Detect which cell encompasses the target text, then output its [x, y] center coordinate. 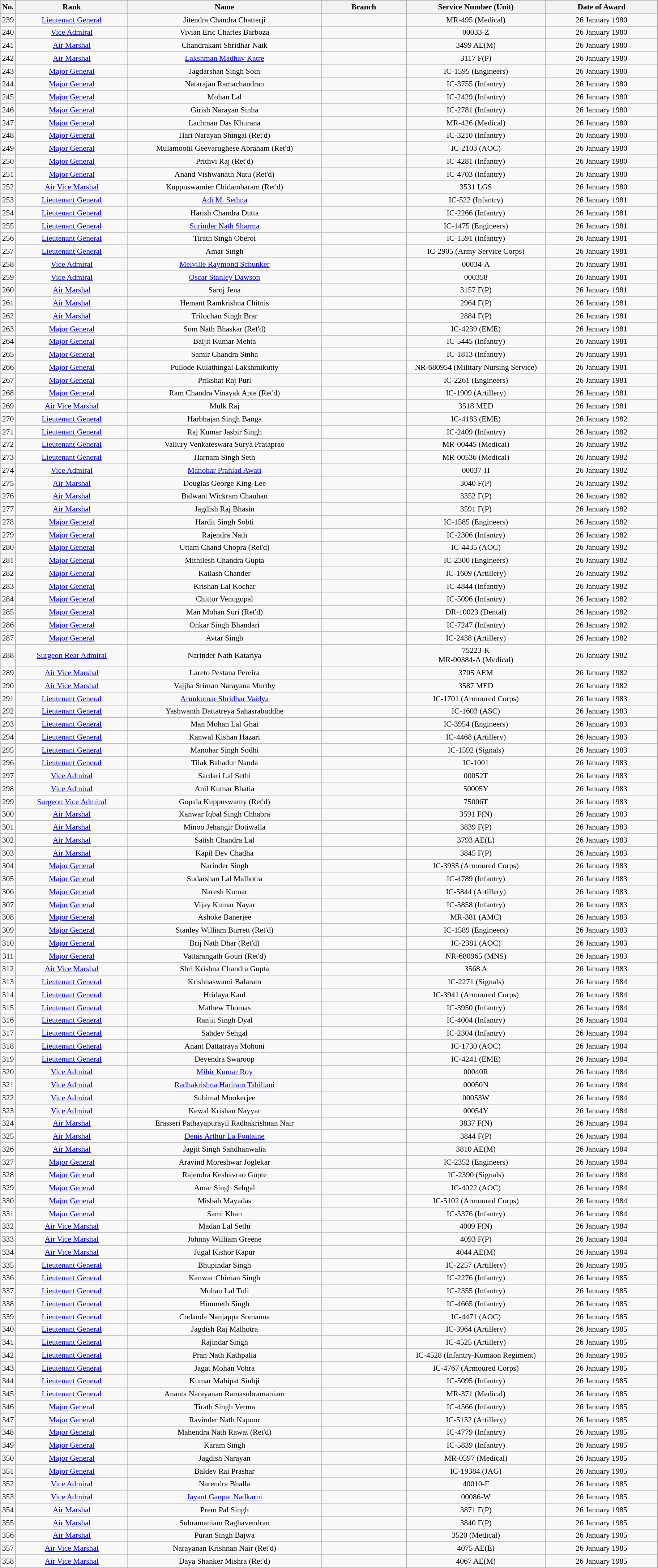
Samir Chandra Sinha [224, 355]
332 [8, 1226]
Minoo Jehangir Dotiwalla [224, 827]
Date of Award [602, 7]
Baljit Kumar Mehta [224, 342]
337 [8, 1291]
IC-2381 (AOC) [476, 943]
279 [8, 535]
Prithvi Raj (Ret'd) [224, 162]
IC-2266 (Infantry) [476, 213]
342 [8, 1355]
248 [8, 136]
Avtar Singh [224, 638]
275 [8, 483]
4044 AE(M) [476, 1252]
297 [8, 776]
267 [8, 380]
00037-H [476, 471]
291 [8, 699]
Lakshman Madhav Katre [224, 59]
MR-371 (Medical) [476, 1394]
349 [8, 1445]
MR-495 (Medical) [476, 20]
00052T [476, 776]
Jagdarshan Singh Soin [224, 71]
317 [8, 1033]
Mihir Kumar Roy [224, 1072]
Kanwar Chiman Singh [224, 1278]
Vallury Venkateswara Surya Prataprao [224, 445]
00040R [476, 1072]
Rank [72, 7]
Arunkumar Shridhar Vaidya [224, 699]
Misbah Mayadas [224, 1201]
IC-1591 (Infantry) [476, 239]
IC-4566 (Infantry) [476, 1407]
Kanwal Kishan Hazari [224, 737]
IC-2300 (Engineers) [476, 561]
IC-3210 (Infantry) [476, 136]
Mohan Lal [224, 97]
330 [8, 1201]
NR-680954 (Military Nursing Service) [476, 368]
Rajindar Singh [224, 1342]
302 [8, 840]
252 [8, 187]
Brij Nath Dhar (Ret'd) [224, 943]
Surgeon Rear Admiral [72, 655]
Surinder Nath Sharma [224, 226]
249 [8, 149]
264 [8, 342]
Radhakrishna Hariram Tahiliani [224, 1085]
3352 F(P) [476, 496]
Shri Krishna Chandra Gupta [224, 969]
Rajendra Nath [224, 535]
3499 AE(M) [476, 46]
253 [8, 200]
MR-0597 (Medical) [476, 1458]
3837 F(N) [476, 1123]
IC-1609 (Artillery) [476, 574]
287 [8, 638]
40010-F [476, 1484]
2884 F(P) [476, 316]
288 [8, 655]
IC-2429 (Infantry) [476, 97]
265 [8, 355]
304 [8, 866]
Branch [364, 7]
324 [8, 1123]
331 [8, 1214]
Ranjit Singh Dyal [224, 1020]
276 [8, 496]
IC-2306 (Infantry) [476, 535]
Som Nath Bhaskar (Ret'd) [224, 329]
327 [8, 1162]
Prikshat Raj Puri [224, 380]
Service Number (Unit) [476, 7]
311 [8, 956]
NR-680965 (MNS) [476, 956]
259 [8, 277]
IC-522 (Infantry) [476, 200]
Vivian Eric Charles Barboza [224, 33]
Manohar Singh Sodhi [224, 750]
310 [8, 943]
263 [8, 329]
Hari Narayan Shingal (Ret'd) [224, 136]
DR-10023 (Dental) [476, 612]
240 [8, 33]
Puran Singh Bajwa [224, 1535]
Tirath Singh Oberoi [224, 239]
277 [8, 509]
Name [224, 7]
318 [8, 1046]
268 [8, 393]
IC-5445 (Infantry) [476, 342]
IC-2409 (Infantry) [476, 432]
IC-3950 (Infantry) [476, 1008]
Tirath Singh Verma [224, 1407]
IC-7247 (Infantry) [476, 625]
283 [8, 586]
256 [8, 239]
Ananta Narayanan Ramasubramaniam [224, 1394]
Harish Chandra Dutta [224, 213]
241 [8, 46]
IC-1589 (Engineers) [476, 930]
IC-4767 (Armoured Corps) [476, 1368]
247 [8, 123]
00033-Z [476, 33]
282 [8, 574]
Man Mohan Lal Ghai [224, 724]
303 [8, 853]
Ashoke Banerjee [224, 917]
328 [8, 1175]
301 [8, 827]
Rajendra Keshavrao Gupte [224, 1175]
50005Y [476, 789]
IC-3941 (Armoured Corps) [476, 995]
Sardari Lal Sethi [224, 776]
Mulamootil Geevarughese Abraham (Ret'd) [224, 149]
257 [8, 252]
4093 F(P) [476, 1239]
IC-5095 (Infantry) [476, 1381]
IC-3964 (Artillery) [476, 1329]
Lareto Pestana Pereira [224, 673]
251 [8, 174]
Mahendra Nath Rawat (Ret'd) [224, 1432]
IC-2271 (Signals) [476, 982]
322 [8, 1098]
239 [8, 20]
340 [8, 1329]
294 [8, 737]
IC-2276 (Infantry) [476, 1278]
Kanwar Iqbal Singh Chhabra [224, 814]
3591 F(P) [476, 509]
Harbhajan Singh Banga [224, 419]
336 [8, 1278]
351 [8, 1471]
4009 F(N) [476, 1226]
Pullode Kulathingal Lakshmikutty [224, 368]
Baldev Rai Prashar [224, 1471]
Anil Kumar Bhatia [224, 789]
IC-5376 (Infantry) [476, 1214]
353 [8, 1497]
339 [8, 1317]
IC-3755 (Infantry) [476, 84]
Pran Nath Kathpalia [224, 1355]
Kailash Chander [224, 574]
IC-4844 (Infantry) [476, 586]
355 [8, 1523]
Kumar Mahipat Sinhji [224, 1381]
Aravind Moreshwar Joglekar [224, 1162]
246 [8, 110]
Devendra Swaroop [224, 1059]
IC-5858 (Infantry) [476, 905]
Gopala Kuppuswamy (Ret'd) [224, 802]
00053W [476, 1098]
Trilochan Singh Brar [224, 316]
IC-1475 (Engineers) [476, 226]
Balwant Wickram Chauhan [224, 496]
3871 F(P) [476, 1510]
Melville Raymond Schunker [224, 265]
Vijay Kumar Nayar [224, 905]
Krishnaswami Balaram [224, 982]
286 [8, 625]
IC-2905 (Army Service Corps) [476, 252]
IC-1001 [476, 763]
280 [8, 548]
3040 F(P) [476, 483]
278 [8, 522]
MR-381 (AMC) [476, 917]
000358 [476, 277]
357 [8, 1548]
320 [8, 1072]
Vajjha Sriman Narayana Murthy [224, 686]
IC-2352 (Engineers) [476, 1162]
2964 F(P) [476, 303]
Mulk Raj [224, 406]
4067 AE(M) [476, 1561]
3839 F(P) [476, 827]
00086-W [476, 1497]
290 [8, 686]
346 [8, 1407]
292 [8, 711]
IC-2103 (AOC) [476, 149]
IC-4239 (EME) [476, 329]
Amar Singh Sehgal [224, 1188]
3587 MED [476, 686]
IC-4528 (Infantry-Kumaon Regiment) [476, 1355]
306 [8, 892]
295 [8, 750]
Adi M. Sethna [224, 200]
312 [8, 969]
Natarajan Ramachandran [224, 84]
Jugal Kishor Kapur [224, 1252]
348 [8, 1432]
3705 AEM [476, 673]
273 [8, 458]
IC-1603 (ASC) [476, 711]
IC-4789 (Infantry) [476, 879]
313 [8, 982]
309 [8, 930]
IC-4241 (EME) [476, 1059]
307 [8, 905]
75223-KMR-00384-A (Medical) [476, 655]
Surgeon Vice Admiral [72, 802]
352 [8, 1484]
IC-4468 (Artillery) [476, 737]
Hardit Singh Sobti [224, 522]
00034-A [476, 265]
308 [8, 917]
245 [8, 97]
3591 F(N) [476, 814]
Johnny William Greene [224, 1239]
Jagat Mohan Vohra [224, 1368]
Girish Narayan Sinha [224, 110]
Subramaniam Raghavendran [224, 1523]
IC-2390 (Signals) [476, 1175]
Mathew Thomas [224, 1008]
IC-4281 (Infantry) [476, 162]
IC-5844 (Artillery) [476, 892]
298 [8, 789]
Satish Chandra Lal [224, 840]
Jagdish Raj Bhasin [224, 509]
Jayant Ganpat Nadkarni [224, 1497]
IC-5132 (Artillery) [476, 1420]
No. [8, 7]
323 [8, 1111]
IC-4525 (Artillery) [476, 1342]
Krishan Lal Kochar [224, 586]
Erasseri Pathayapurayil Radhakrishnan Nair [224, 1123]
Mithilesh Chandra Gupta [224, 561]
IC-1730 (AOC) [476, 1046]
Saroj Jena [224, 290]
258 [8, 265]
255 [8, 226]
3810 AE(M) [476, 1149]
Anand Vishwanath Natu (Ret'd) [224, 174]
262 [8, 316]
Yashwanth Dattatreya Sahasrabuddhe [224, 711]
IC-1595 (Engineers) [476, 71]
260 [8, 290]
345 [8, 1394]
3840 F(P) [476, 1523]
Subimal Mookerjee [224, 1098]
Madan Lal Sethi [224, 1226]
IC-4665 (Infantry) [476, 1304]
IC-4471 (AOC) [476, 1317]
289 [8, 673]
IC-4183 (EME) [476, 419]
Harnam Singh Seth [224, 458]
Vattarangath Gouri (Ret'd) [224, 956]
IC-4779 (Infantry) [476, 1432]
285 [8, 612]
3520 (Medical) [476, 1535]
281 [8, 561]
316 [8, 1020]
338 [8, 1304]
344 [8, 1381]
Oscar Stanley Dawson [224, 277]
3518 MED [476, 406]
Kewal Krishan Nayyar [224, 1111]
Prem Pal Singh [224, 1510]
3157 F(P) [476, 290]
266 [8, 368]
IC-2257 (Artillery) [476, 1265]
MR-00445 (Medical) [476, 445]
IC-2438 (Artillery) [476, 638]
Hemant Ramkrishna Chitnis [224, 303]
Hridaya Kaul [224, 995]
271 [8, 432]
296 [8, 763]
272 [8, 445]
3117 F(P) [476, 59]
Douglas George King-Lee [224, 483]
Amar Singh [224, 252]
321 [8, 1085]
356 [8, 1535]
Jagdish Raj Malhotra [224, 1329]
Sahdev Sehgal [224, 1033]
Anant Dattatraya Mohoni [224, 1046]
MR-426 (Medical) [476, 123]
Narendra Bhalla [224, 1484]
274 [8, 471]
329 [8, 1188]
Narinder Nath Katariya [224, 655]
Chittor Venugopal [224, 599]
IC-19384 (JAG) [476, 1471]
358 [8, 1561]
IC-4022 (AOC) [476, 1188]
IC-1585 (Engineers) [476, 522]
Naresh Kumar [224, 892]
Kapil Dev Chadha [224, 853]
IC-5102 (Armoured Corps) [476, 1201]
Lachman Das Khurana [224, 123]
IC-1813 (Infantry) [476, 355]
Ravinder Nath Kapoor [224, 1420]
319 [8, 1059]
326 [8, 1149]
Onkar Singh Bhandari [224, 625]
Jitendra Chandra Chatterji [224, 20]
IC-3954 (Engineers) [476, 724]
IC-1701 (Armoured Corps) [476, 699]
IC-1909 (Artillery) [476, 393]
IC-2261 (Engineers) [476, 380]
Manohar Prahlad Awati [224, 471]
Uttam Chand Chopra (Ret'd) [224, 548]
75006T [476, 802]
Himmeth Singh [224, 1304]
Narinder Singh [224, 866]
333 [8, 1239]
3568 A [476, 969]
Ram Chandra Vinayak Apte (Ret'd) [224, 393]
IC-3935 (Armoured Corps) [476, 866]
305 [8, 879]
315 [8, 1008]
300 [8, 814]
270 [8, 419]
Denis Arthur La Fontaine [224, 1136]
335 [8, 1265]
347 [8, 1420]
343 [8, 1368]
IC-4703 (Infantry) [476, 174]
IC-4435 (AOC) [476, 548]
Jagjit Singh Sandhanwalia [224, 1149]
Raj Kumar Jasbir Singh [224, 432]
Man Mohan Suri (Ret'd) [224, 612]
269 [8, 406]
261 [8, 303]
4075 AE(E) [476, 1548]
Karam Singh [224, 1445]
334 [8, 1252]
3845 F(P) [476, 853]
Narayanan Krishnan Nair (Ret'd) [224, 1548]
243 [8, 71]
IC-4004 (Infantry) [476, 1020]
Kuppuswamier Chidambaram (Ret'd) [224, 187]
IC-5839 (Infantry) [476, 1445]
IC-1592 (Signals) [476, 750]
254 [8, 213]
293 [8, 724]
IC-5096 (Infantry) [476, 599]
MR-00536 (Medical) [476, 458]
00054Y [476, 1111]
284 [8, 599]
314 [8, 995]
3844 F(P) [476, 1136]
Daya Shanker Mishra (Ret'd) [224, 1561]
Tilak Bahadur Nanda [224, 763]
242 [8, 59]
299 [8, 802]
Codanda Nanjappa Somanna [224, 1317]
IC-2304 (Infantry) [476, 1033]
Bhupindar Singh [224, 1265]
IC-2781 (Infantry) [476, 110]
Jagdish Narayan [224, 1458]
341 [8, 1342]
350 [8, 1458]
325 [8, 1136]
Stanley William Burrett (Ret'd) [224, 930]
3531 LGS [476, 187]
IC-2355 (Infantry) [476, 1291]
Mohan Lal Tuli [224, 1291]
244 [8, 84]
354 [8, 1510]
Sami Khan [224, 1214]
Sudarshan Lal Malhotra [224, 879]
Chandrakant Shridhar Naik [224, 46]
250 [8, 162]
3793 AE(L) [476, 840]
00050N [476, 1085]
